Identify which cell holds the provided text, then report its (X, Y) central coordinate. 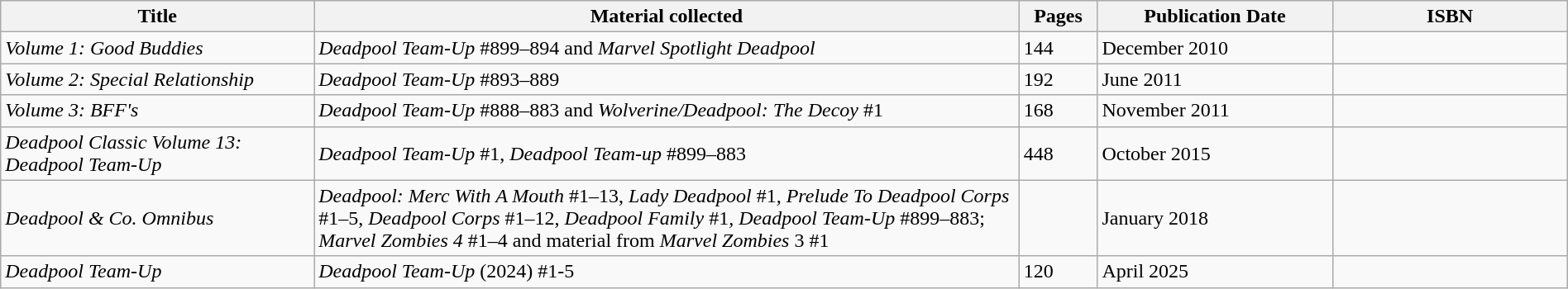
192 (1059, 79)
Deadpool & Co. Omnibus (157, 218)
Deadpool Team-Up #899–894 and Marvel Spotlight Deadpool (667, 48)
168 (1059, 111)
144 (1059, 48)
Publication Date (1215, 17)
Deadpool Classic Volume 13: Deadpool Team-Up (157, 154)
January 2018 (1215, 218)
448 (1059, 154)
Material collected (667, 17)
Deadpool Team-Up #1, Deadpool Team-up #899–883 (667, 154)
Title (157, 17)
Deadpool Team-Up #893–889 (667, 79)
Volume 3: BFF's (157, 111)
Volume 2: Special Relationship (157, 79)
November 2011 (1215, 111)
October 2015 (1215, 154)
December 2010 (1215, 48)
ISBN (1450, 17)
120 (1059, 272)
Deadpool Team-Up #888–883 and Wolverine/Deadpool: The Decoy #1 (667, 111)
Deadpool Team-Up (2024) #1-5 (667, 272)
June 2011 (1215, 79)
April 2025 (1215, 272)
Deadpool Team-Up (157, 272)
Volume 1: Good Buddies (157, 48)
Pages (1059, 17)
